Detect which cell encompasses the target text, then output its (x, y) center coordinate. 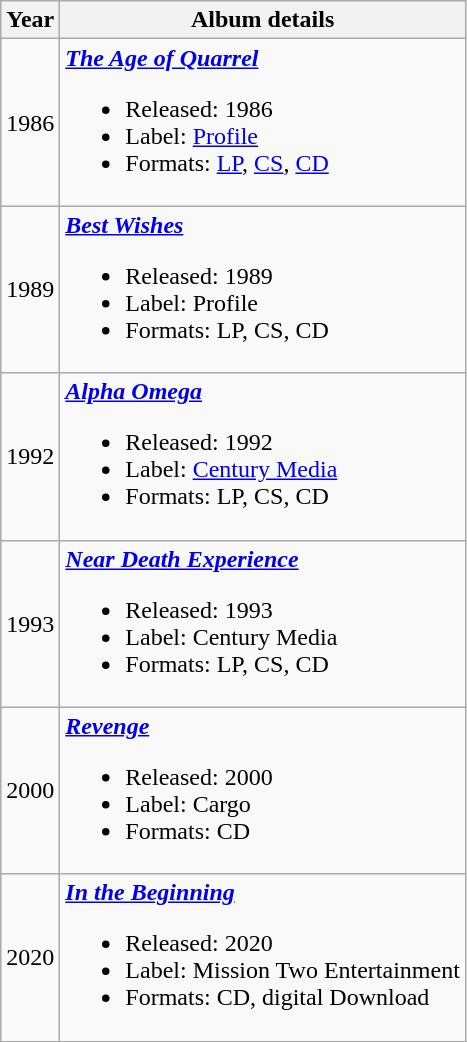
RevengeReleased: 2000Label: CargoFormats: CD (263, 790)
1992 (30, 456)
1986 (30, 122)
Best WishesReleased: 1989Label: ProfileFormats: LP, CS, CD (263, 290)
Year (30, 20)
Alpha OmegaReleased: 1992Label: Century MediaFormats: LP, CS, CD (263, 456)
Album details (263, 20)
1993 (30, 624)
2020 (30, 958)
2000 (30, 790)
In the BeginningReleased: 2020Label: Mission Two EntertainmentFormats: CD, digital Download (263, 958)
The Age of QuarrelReleased: 1986Label: ProfileFormats: LP, CS, CD (263, 122)
Near Death ExperienceReleased: 1993Label: Century MediaFormats: LP, CS, CD (263, 624)
1989 (30, 290)
